Output the (X, Y) coordinate of the center of the cell containing the given text.  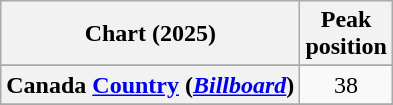
38 (346, 85)
Peakposition (346, 34)
Chart (2025) (150, 34)
Canada Country (Billboard) (150, 85)
